Pinpoint the cell where the given text exists, returning its (x, y) midpoint coordinate. 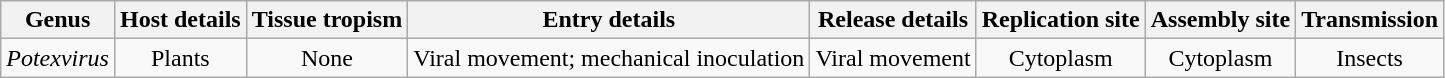
Plants (180, 58)
Genus (58, 20)
Release details (893, 20)
Transmission (1370, 20)
Assembly site (1220, 20)
Insects (1370, 58)
Entry details (609, 20)
Host details (180, 20)
Potexvirus (58, 58)
Replication site (1060, 20)
Viral movement (893, 58)
Tissue tropism (327, 20)
None (327, 58)
Viral movement; mechanical inoculation (609, 58)
